Pinpoint the cell where the given text exists, returning its (X, Y) midpoint coordinate. 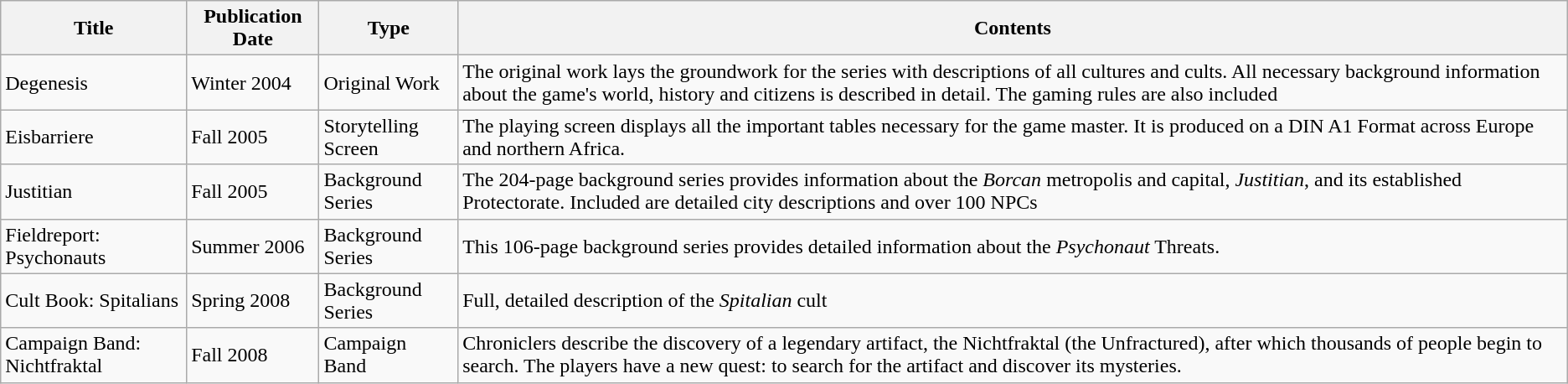
Title (94, 29)
Fall 2008 (253, 355)
Original Work (389, 82)
Campaign Band: Nichtfraktal (94, 355)
Storytelling Screen (389, 138)
This 106-page background series provides detailed information about the Psychonaut Threats. (1014, 246)
Spring 2008 (253, 300)
Summer 2006 (253, 246)
Eisbarriere (94, 138)
Cult Book: Spitalians (94, 300)
Publication Date (253, 29)
Degenesis (94, 82)
Winter 2004 (253, 82)
Fieldreport: Psychonauts (94, 246)
Type (389, 29)
Justitian (94, 191)
Campaign Band (389, 355)
Full, detailed description of the Spitalian cult (1014, 300)
Contents (1014, 29)
